Provide the (X, Y) coordinate of the cell's center where the given text is located.  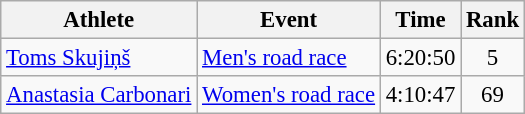
5 (493, 58)
Anastasia Carbonari (99, 95)
6:20:50 (420, 58)
Athlete (99, 20)
Time (420, 20)
Toms Skujiņš (99, 58)
4:10:47 (420, 95)
Rank (493, 20)
69 (493, 95)
Event (289, 20)
Women's road race (289, 95)
Men's road race (289, 58)
